Pinpoint the cell where the given text exists, returning its (X, Y) midpoint coordinate. 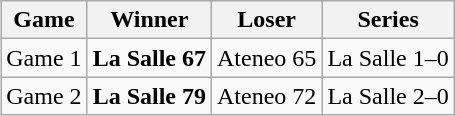
Ateneo 72 (267, 96)
La Salle 67 (149, 58)
Game 1 (44, 58)
Game 2 (44, 96)
Game (44, 20)
La Salle 1–0 (388, 58)
La Salle 2–0 (388, 96)
Winner (149, 20)
Ateneo 65 (267, 58)
Loser (267, 20)
Series (388, 20)
La Salle 79 (149, 96)
